Find where the given text appears and provide that cell's center as [x, y] coordinate. 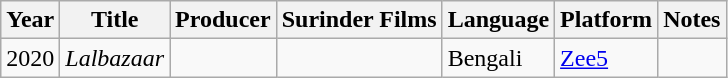
Language [498, 20]
Bengali [498, 58]
Producer [224, 20]
Surinder Films [359, 20]
Zee5 [606, 58]
Platform [606, 20]
Year [30, 20]
2020 [30, 58]
Notes [692, 20]
Lalbazaar [115, 58]
Title [115, 20]
